Capture the cell that displays the provided text and extract its [x, y] central coordinate. 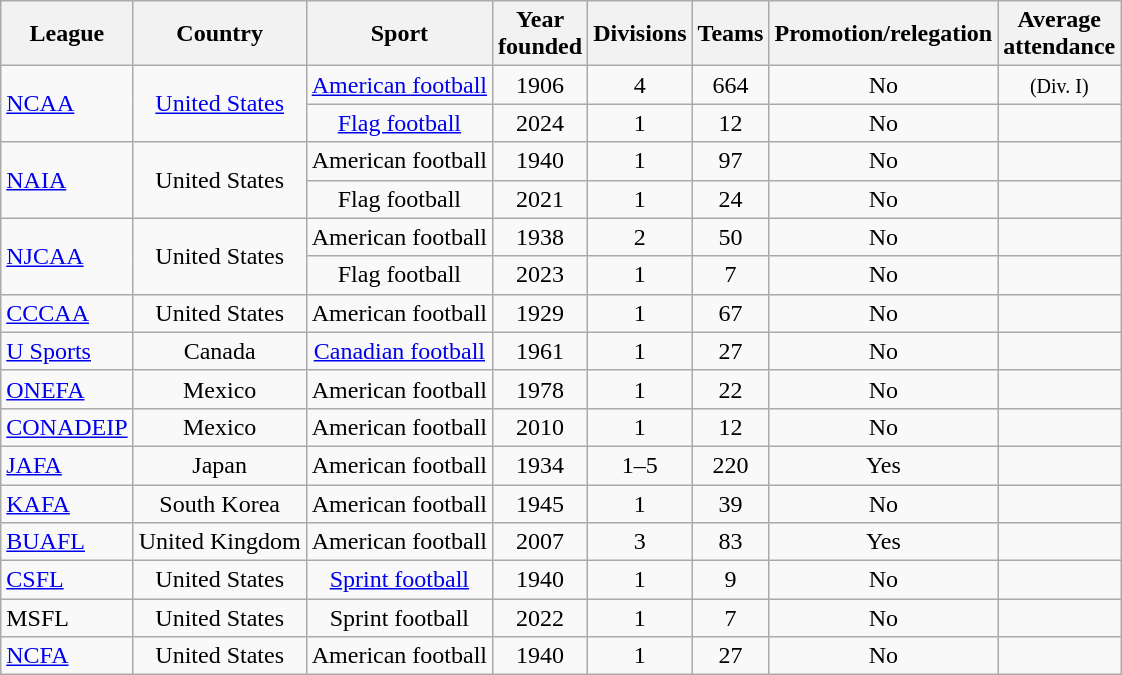
1906 [540, 85]
9 [730, 580]
Year founded [540, 34]
Canadian football [399, 351]
1–5 [640, 465]
CONADEIP [67, 427]
Canada [220, 351]
U Sports [67, 351]
KAFA [67, 503]
22 [730, 389]
2022 [540, 618]
1938 [540, 237]
1945 [540, 503]
1929 [540, 313]
NJCAA [67, 256]
NCAA [67, 104]
39 [730, 503]
NAIA [67, 180]
BUAFL [67, 542]
2010 [540, 427]
67 [730, 313]
Japan [220, 465]
(Div. I) [1060, 85]
Country [220, 34]
4 [640, 85]
2023 [540, 275]
South Korea [220, 503]
3 [640, 542]
2021 [540, 199]
JAFA [67, 465]
Teams [730, 34]
664 [730, 85]
Divisions [640, 34]
2007 [540, 542]
24 [730, 199]
50 [730, 237]
97 [730, 161]
Sport [399, 34]
2024 [540, 123]
ONEFA [67, 389]
CSFL [67, 580]
CCCAA [67, 313]
NCFA [67, 656]
United Kingdom [220, 542]
MSFL [67, 618]
Promotion/relegation [884, 34]
1934 [540, 465]
220 [730, 465]
League [67, 34]
1961 [540, 351]
83 [730, 542]
Average attendance [1060, 34]
1978 [540, 389]
2 [640, 237]
